Provide the (x, y) coordinate of the cell's center where the given text is located.  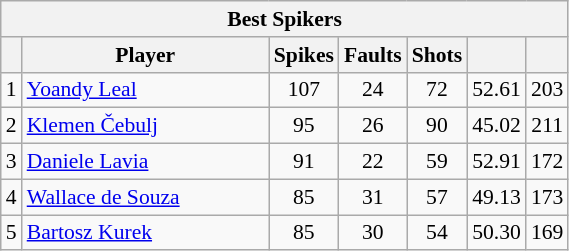
72 (438, 90)
Bartosz Kurek (146, 233)
4 (12, 197)
90 (438, 126)
31 (373, 197)
52.61 (496, 90)
Wallace de Souza (146, 197)
24 (373, 90)
91 (304, 162)
Yoandy Leal (146, 90)
50.30 (496, 233)
169 (548, 233)
59 (438, 162)
Spikes (304, 55)
Shots (438, 55)
45.02 (496, 126)
22 (373, 162)
57 (438, 197)
49.13 (496, 197)
Player (146, 55)
26 (373, 126)
30 (373, 233)
95 (304, 126)
Daniele Lavia (146, 162)
5 (12, 233)
107 (304, 90)
Best Spikers (285, 19)
3 (12, 162)
Faults (373, 55)
2 (12, 126)
173 (548, 197)
52.91 (496, 162)
203 (548, 90)
211 (548, 126)
54 (438, 233)
1 (12, 90)
172 (548, 162)
Klemen Čebulj (146, 126)
